Return the [X, Y] coordinate for the center point of the cell that contains the specified text.  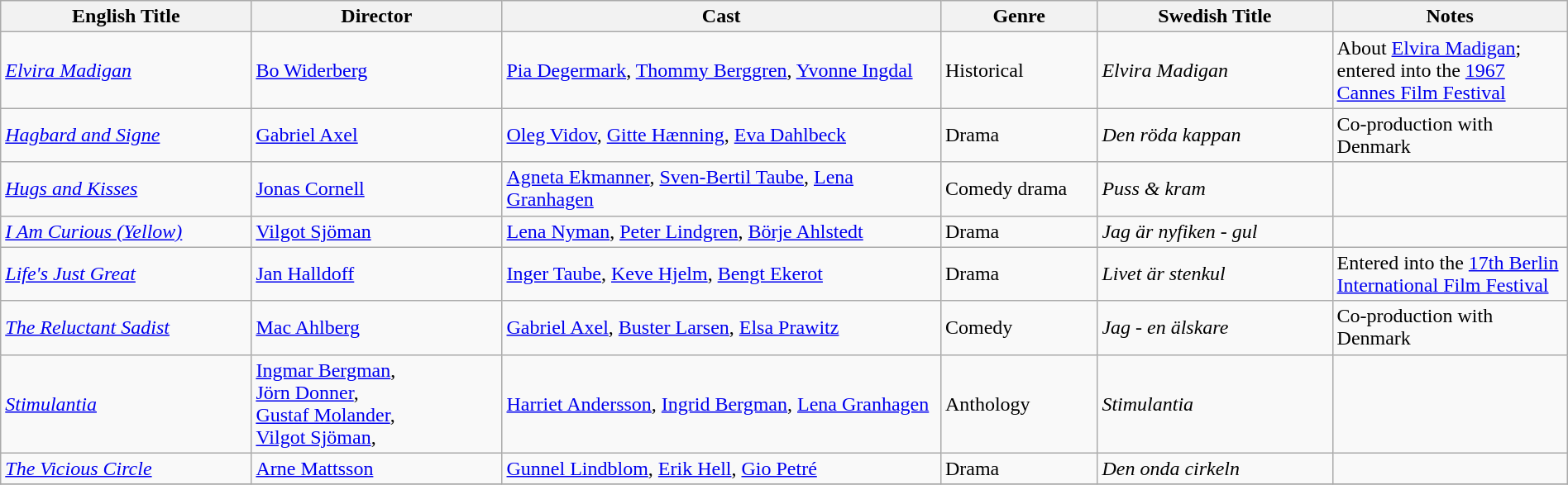
The Reluctant Sadist [126, 327]
Life's Just Great [126, 274]
Ingmar Bergman,Jörn Donner,Gustaf Molander,Vilgot Sjöman, [377, 403]
Lena Nyman, Peter Lindgren, Börje Ahlstedt [721, 231]
Gunnel Lindblom, Erik Hell, Gio Petré [721, 468]
Hugs and Kisses [126, 188]
Director [377, 17]
Pia Degermark, Thommy Berggren, Yvonne Ingdal [721, 70]
Historical [1019, 70]
Notes [1450, 17]
Mac Ahlberg [377, 327]
Gabriel Axel, Buster Larsen, Elsa Prawitz [721, 327]
Cast [721, 17]
Agneta Ekmanner, Sven-Bertil Taube, Lena Granhagen [721, 188]
Den onda cirkeln [1215, 468]
English Title [126, 17]
Livet är stenkul [1215, 274]
Puss & kram [1215, 188]
Jan Halldoff [377, 274]
Anthology [1019, 403]
Swedish Title [1215, 17]
The Vicious Circle [126, 468]
Entered into the 17th Berlin International Film Festival [1450, 274]
Hagbard and Signe [126, 136]
Gabriel Axel [377, 136]
Inger Taube, Keve Hjelm, Bengt Ekerot [721, 274]
Jag är nyfiken - gul [1215, 231]
Den röda kappan [1215, 136]
Jag - en älskare [1215, 327]
Jonas Cornell [377, 188]
About Elvira Madigan; entered into the 1967 Cannes Film Festival [1450, 70]
Oleg Vidov, Gitte Hænning, Eva Dahlbeck [721, 136]
Harriet Andersson, Ingrid Bergman, Lena Granhagen [721, 403]
Arne Mattsson [377, 468]
Genre [1019, 17]
Vilgot Sjöman [377, 231]
Comedy [1019, 327]
Comedy drama [1019, 188]
Bo Widerberg [377, 70]
I Am Curious (Yellow) [126, 231]
